For the text-containing cell, return its midpoint in (X, Y) coordinate format. 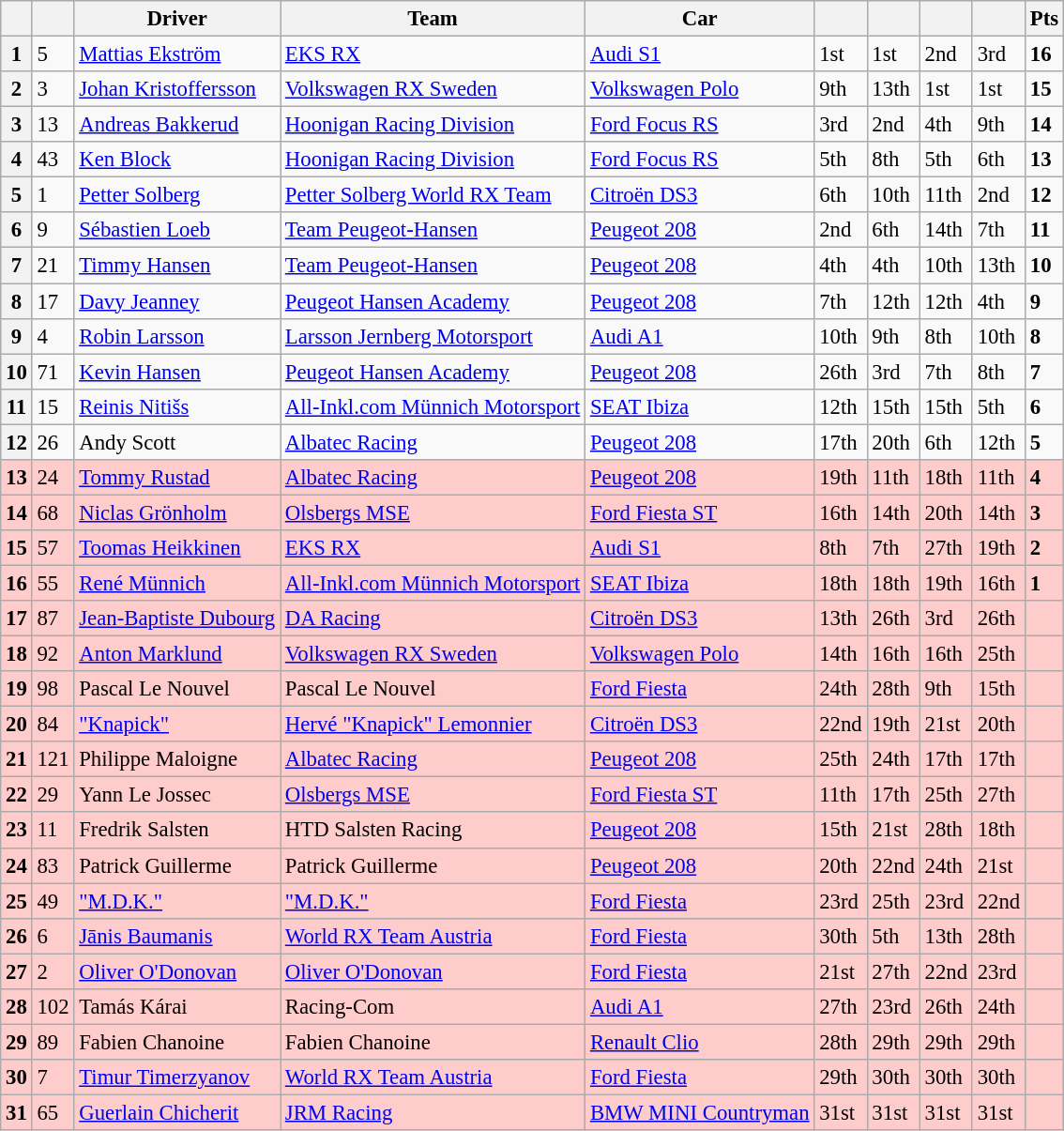
Yann Le Jossec (177, 795)
25 (17, 901)
27 (17, 971)
121 (53, 759)
Andreas Bakkerud (177, 125)
Racing-Com (432, 1007)
Larsson Jernberg Motorsport (432, 336)
87 (53, 619)
René Münnich (177, 583)
Hervé "Knapick" Lemonnier (432, 725)
Jean-Baptiste Dubourg (177, 619)
Toomas Heikkinen (177, 548)
Johan Kristoffersson (177, 89)
30 (17, 1078)
22 (17, 795)
43 (53, 160)
Andy Scott (177, 442)
Mattias Ekström (177, 54)
Renault Clio (700, 1042)
Pts (1045, 19)
Fredrik Salsten (177, 831)
68 (53, 512)
20 (17, 725)
28 (17, 1007)
Sébastien Loeb (177, 230)
83 (53, 865)
Anton Marklund (177, 654)
Davy Jeanney (177, 301)
JRM Racing (432, 1112)
Philippe Maloigne (177, 759)
18 (17, 654)
DA Racing (432, 619)
Driver (177, 19)
Team (432, 19)
"Knapick" (177, 725)
49 (53, 901)
57 (53, 548)
65 (53, 1112)
Guerlain Chicherit (177, 1112)
Reinis Nitišs (177, 406)
98 (53, 689)
84 (53, 725)
23 (17, 831)
HTD Salsten Racing (432, 831)
Petter Solberg (177, 195)
Timmy Hansen (177, 266)
Ken Block (177, 160)
Petter Solberg World RX Team (432, 195)
BMW MINI Countryman (700, 1112)
Tamás Kárai (177, 1007)
89 (53, 1042)
Car (700, 19)
31 (17, 1112)
Timur Timerzyanov (177, 1078)
Tommy Rustad (177, 478)
102 (53, 1007)
Niclas Grönholm (177, 512)
Jānis Baumanis (177, 936)
55 (53, 583)
Kevin Hansen (177, 372)
Robin Larsson (177, 336)
92 (53, 654)
19 (17, 689)
71 (53, 372)
